Provide the (X, Y) coordinate of the cell's center where the given text is located.  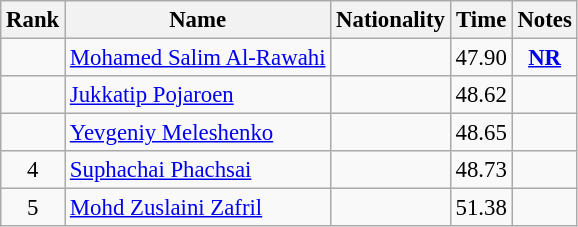
5 (33, 208)
51.38 (481, 208)
Mohd Zuslaini Zafril (198, 208)
Time (481, 20)
4 (33, 170)
Rank (33, 20)
Jukkatip Pojaroen (198, 95)
Notes (544, 20)
Name (198, 20)
Yevgeniy Meleshenko (198, 133)
Suphachai Phachsai (198, 170)
Nationality (390, 20)
47.90 (481, 58)
48.65 (481, 133)
48.73 (481, 170)
NR (544, 58)
48.62 (481, 95)
Mohamed Salim Al-Rawahi (198, 58)
